Search for the cell housing the specified text and yield its [x, y] center coordinate. 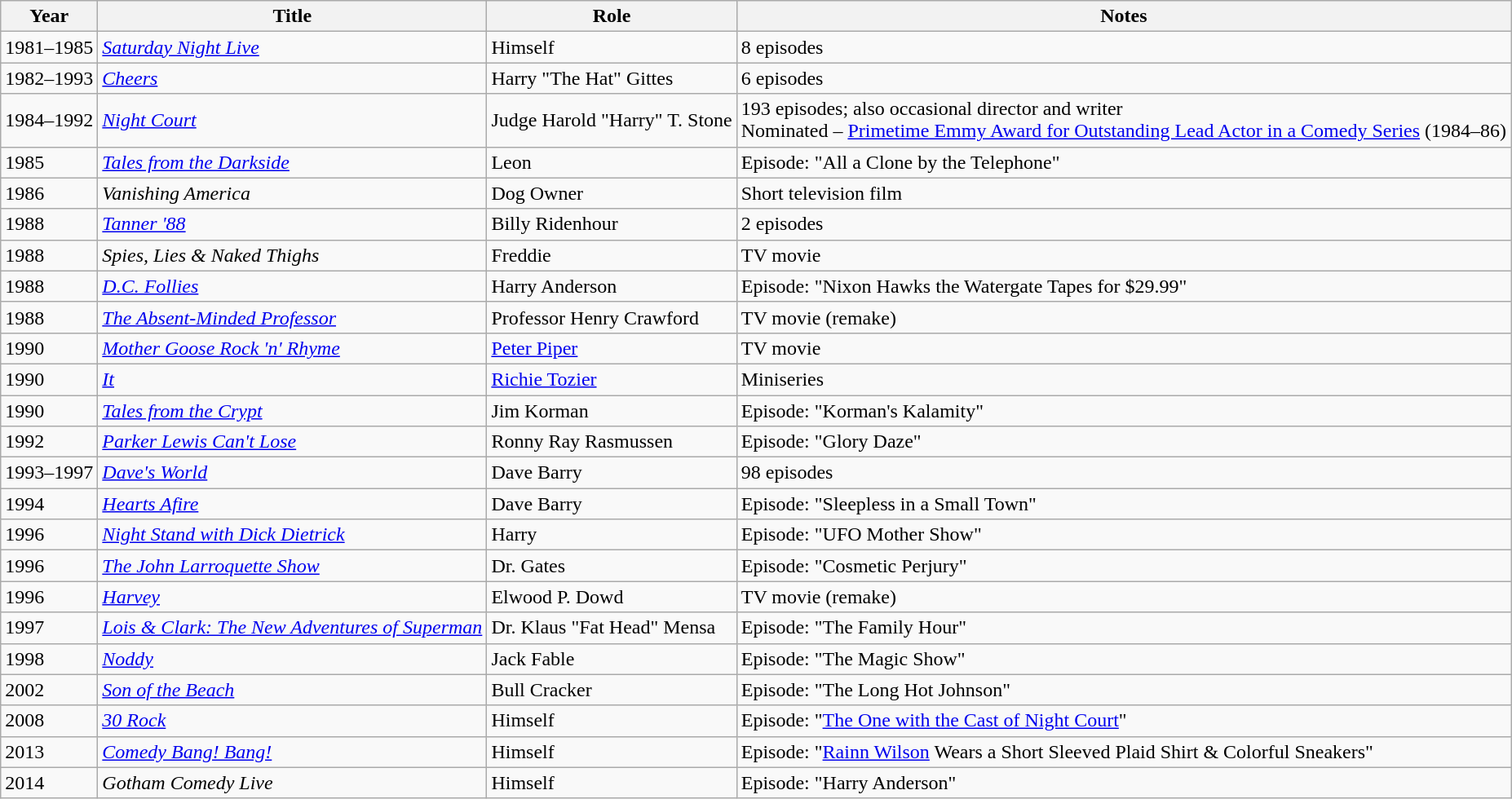
193 episodes; also occasional director and writerNominated – Primetime Emmy Award for Outstanding Lead Actor in a Comedy Series (1984–86) [1124, 121]
Richie Tozier [612, 379]
The John Larroquette Show [292, 566]
Harry "The Hat" Gittes [612, 78]
Son of the Beach [292, 690]
Harry Anderson [612, 286]
Tales from the Darkside [292, 162]
1998 [49, 659]
30 Rock [292, 721]
Episode: "The One with the Cast of Night Court" [1124, 721]
Notes [1124, 16]
Episode: "Harry Anderson" [1124, 783]
1993–1997 [49, 473]
1997 [49, 628]
8 episodes [1124, 47]
Jim Korman [612, 410]
Noddy [292, 659]
Billy Ridenhour [612, 224]
Harry [612, 535]
The Absent-Minded Professor [292, 317]
Episode: "UFO Mother Show" [1124, 535]
Role [612, 16]
Lois & Clark: The New Adventures of Superman [292, 628]
Vanishing America [292, 193]
2014 [49, 783]
Miniseries [1124, 379]
Short television film [1124, 193]
Episode: "Glory Daze" [1124, 442]
Hearts Afire [292, 504]
6 episodes [1124, 78]
1982–1993 [49, 78]
Episode: "All a Clone by the Telephone" [1124, 162]
2002 [49, 690]
Dr. Gates [612, 566]
Saturday Night Live [292, 47]
1992 [49, 442]
Freddie [612, 255]
Episode: "Rainn Wilson Wears a Short Sleeved Plaid Shirt & Colorful Sneakers" [1124, 752]
Tanner '88 [292, 224]
Dog Owner [612, 193]
Episode: "Nixon Hawks the Watergate Tapes for $29.99" [1124, 286]
1981–1985 [49, 47]
2 episodes [1124, 224]
Year [49, 16]
Ronny Ray Rasmussen [612, 442]
Night Court [292, 121]
Peter Piper [612, 348]
Episode: "The Magic Show" [1124, 659]
Dr. Klaus "Fat Head" Mensa [612, 628]
Harvey [292, 597]
2008 [49, 721]
Jack Fable [612, 659]
2013 [49, 752]
Tales from the Crypt [292, 410]
Mother Goose Rock 'n' Rhyme [292, 348]
Elwood P. Dowd [612, 597]
1984–1992 [49, 121]
D.C. Follies [292, 286]
Episode: "Korman's Kalamity" [1124, 410]
Bull Cracker [612, 690]
1985 [49, 162]
Episode: "Sleepless in a Small Town" [1124, 504]
Gotham Comedy Live [292, 783]
Episode: "Cosmetic Perjury" [1124, 566]
Episode: "The Family Hour" [1124, 628]
Night Stand with Dick Dietrick [292, 535]
98 episodes [1124, 473]
Leon [612, 162]
Spies, Lies & Naked Thighs [292, 255]
Cheers [292, 78]
1994 [49, 504]
Dave's World [292, 473]
Episode: "The Long Hot Johnson" [1124, 690]
1986 [49, 193]
Comedy Bang! Bang! [292, 752]
Parker Lewis Can't Lose [292, 442]
Judge Harold "Harry" T. Stone [612, 121]
It [292, 379]
Title [292, 16]
Professor Henry Crawford [612, 317]
